Capture the cell that displays the provided text and extract its [x, y] central coordinate. 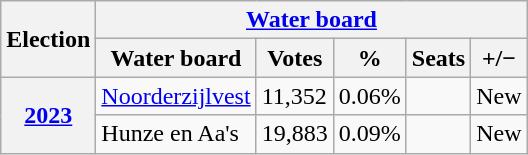
11,352 [294, 96]
Votes [294, 58]
Election [48, 39]
2023 [48, 115]
Seats [438, 58]
+/− [499, 58]
% [370, 58]
Hunze en Aa's [176, 134]
0.09% [370, 134]
Noorderzijlvest [176, 96]
0.06% [370, 96]
19,883 [294, 134]
